Search for the cell housing the specified text and yield its (x, y) center coordinate. 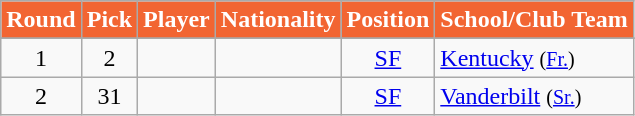
Player (177, 20)
Nationality (278, 20)
Kentucky (Fr.) (534, 58)
31 (109, 96)
Vanderbilt (Sr.) (534, 96)
Pick (109, 20)
Position (388, 20)
School/Club Team (534, 20)
1 (41, 58)
Round (41, 20)
